Determine the (X, Y) coordinate at the center of the cell enclosing the given text.  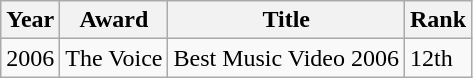
Best Music Video 2006 (286, 58)
Award (114, 20)
Rank (438, 20)
Title (286, 20)
2006 (30, 58)
The Voice (114, 58)
12th (438, 58)
Year (30, 20)
